Extract the (X, Y) coordinate from the center of the cell holding the provided text.  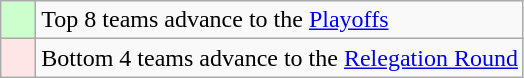
Top 8 teams advance to the Playoffs (280, 20)
Bottom 4 teams advance to the Relegation Round (280, 58)
